Find where the given text appears and provide that cell's center as (X, Y) coordinate. 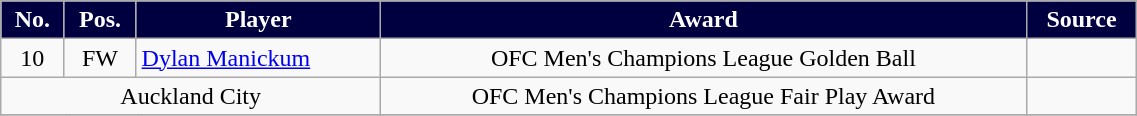
OFC Men's Champions League Golden Ball (704, 58)
10 (32, 58)
Pos. (100, 20)
FW (100, 58)
OFC Men's Champions League Fair Play Award (704, 96)
Auckland City (191, 96)
Player (258, 20)
Dylan Manickum (258, 58)
Award (704, 20)
Source (1082, 20)
No. (32, 20)
